Extract the [X, Y] coordinate from the center of the cell holding the provided text.  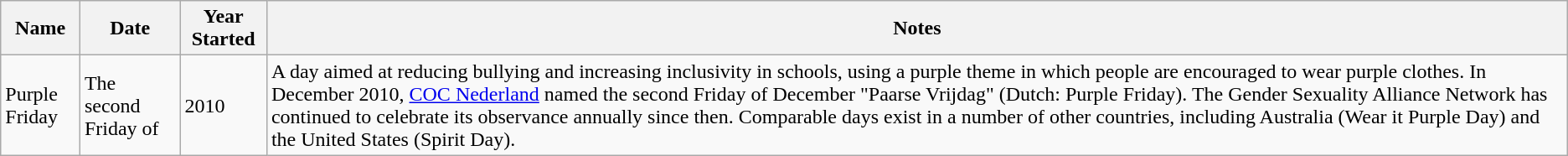
Name [40, 29]
Purple Friday [40, 106]
2010 [223, 106]
Notes [916, 29]
The second Friday of [130, 106]
Year Started [223, 29]
Date [130, 29]
